Scan for the cell matching the given text and deliver its (x, y) coordinate at center. 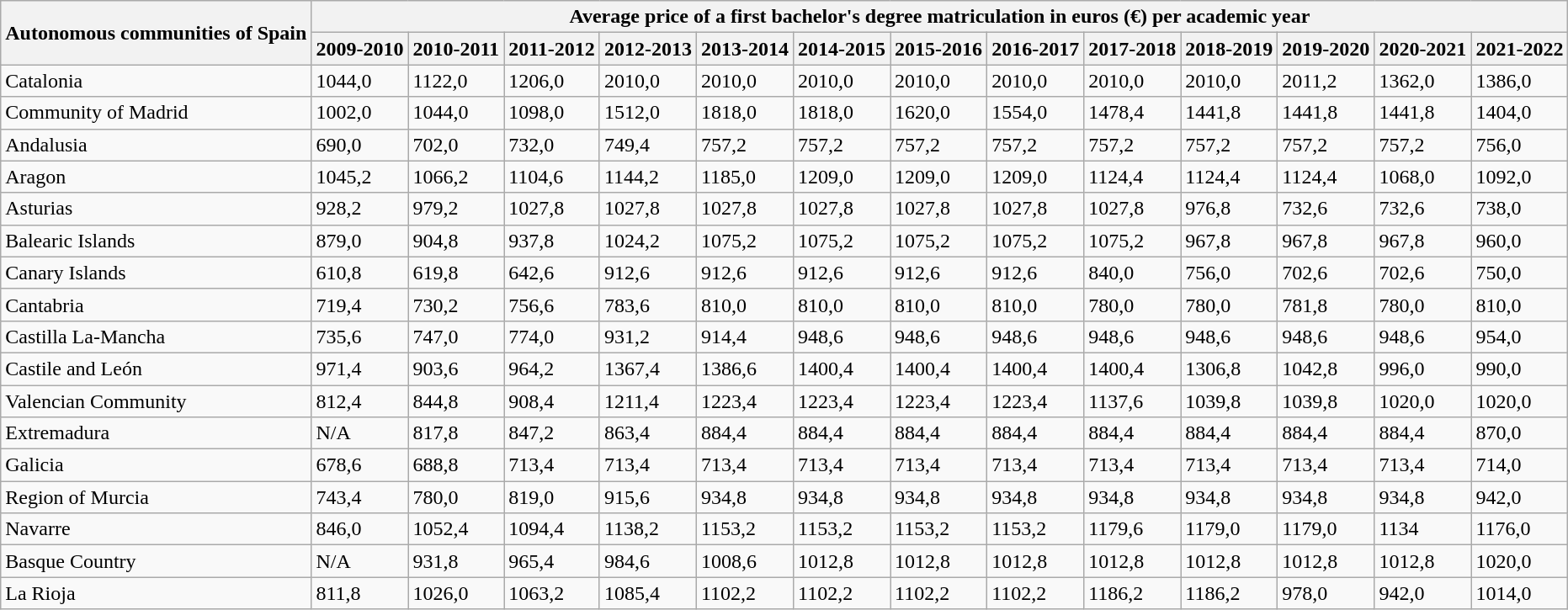
688,8 (456, 465)
1185,0 (744, 177)
1386,6 (744, 369)
2011-2012 (552, 49)
743,4 (360, 497)
La Rioja (157, 593)
Canary Islands (157, 273)
1092,0 (1520, 177)
971,4 (360, 369)
Basque Country (157, 561)
1179,6 (1133, 529)
990,0 (1520, 369)
1024,2 (648, 241)
730,2 (456, 305)
Region of Murcia (157, 497)
2020-2021 (1422, 49)
2019-2020 (1326, 49)
1068,0 (1422, 177)
1211,4 (648, 401)
928,2 (360, 209)
719,4 (360, 305)
1066,2 (456, 177)
1008,6 (744, 561)
1104,6 (552, 177)
812,4 (360, 401)
2010-2011 (456, 49)
908,4 (552, 401)
714,0 (1520, 465)
2011,2 (1326, 81)
1362,0 (1422, 81)
984,6 (648, 561)
732,0 (552, 145)
1386,0 (1520, 81)
756,6 (552, 305)
Valencian Community (157, 401)
903,6 (456, 369)
915,6 (648, 497)
937,8 (552, 241)
2013-2014 (744, 49)
1478,4 (1133, 113)
811,8 (360, 593)
Balearic Islands (157, 241)
2016-2017 (1035, 49)
749,4 (648, 145)
1134 (1422, 529)
Aragon (157, 177)
1206,0 (552, 81)
2012-2013 (648, 49)
1098,0 (552, 113)
1052,4 (456, 529)
610,8 (360, 273)
1404,0 (1520, 113)
2009-2010 (360, 49)
Catalonia (157, 81)
840,0 (1133, 273)
783,6 (648, 305)
781,8 (1326, 305)
1144,2 (648, 177)
965,4 (552, 561)
964,2 (552, 369)
960,0 (1520, 241)
Extremadura (157, 433)
690,0 (360, 145)
1176,0 (1520, 529)
978,0 (1326, 593)
Andalusia (157, 145)
Castile and León (157, 369)
774,0 (552, 337)
1045,2 (360, 177)
Community of Madrid (157, 113)
1122,0 (456, 81)
870,0 (1520, 433)
904,8 (456, 241)
Galicia (157, 465)
Asturias (157, 209)
1094,4 (552, 529)
678,6 (360, 465)
976,8 (1229, 209)
879,0 (360, 241)
2018-2019 (1229, 49)
735,6 (360, 337)
1138,2 (648, 529)
Navarre (157, 529)
747,0 (456, 337)
817,8 (456, 433)
996,0 (1422, 369)
1063,2 (552, 593)
931,8 (456, 561)
847,2 (552, 433)
1014,0 (1520, 593)
1554,0 (1035, 113)
1306,8 (1229, 369)
642,6 (552, 273)
1620,0 (939, 113)
846,0 (360, 529)
914,4 (744, 337)
702,0 (456, 145)
750,0 (1520, 273)
1512,0 (648, 113)
1085,4 (648, 593)
1367,4 (648, 369)
1002,0 (360, 113)
Average price of a first bachelor's degree matriculation in euros (€) per academic year (939, 17)
979,2 (456, 209)
954,0 (1520, 337)
2015-2016 (939, 49)
Autonomous communities of Spain (157, 33)
1137,6 (1133, 401)
2014-2015 (842, 49)
1042,8 (1326, 369)
863,4 (648, 433)
2017-2018 (1133, 49)
819,0 (552, 497)
Castilla La-Mancha (157, 337)
1026,0 (456, 593)
738,0 (1520, 209)
Cantabria (157, 305)
931,2 (648, 337)
2021-2022 (1520, 49)
844,8 (456, 401)
619,8 (456, 273)
